Output the [X, Y] coordinate of the center of the cell containing the given text.  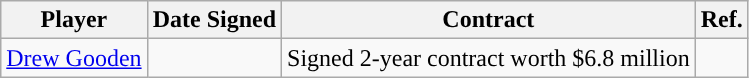
Contract [489, 20]
Player [74, 20]
Drew Gooden [74, 58]
Signed 2-year contract worth $6.8 million [489, 58]
Date Signed [214, 20]
Ref. [722, 20]
